Extract the [X, Y] coordinate from the center of the cell holding the provided text.  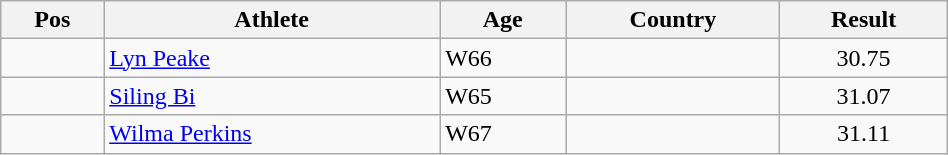
Country [673, 20]
Pos [52, 20]
Age [503, 20]
W66 [503, 58]
W65 [503, 96]
30.75 [864, 58]
W67 [503, 134]
Athlete [272, 20]
31.11 [864, 134]
Wilma Perkins [272, 134]
Result [864, 20]
Lyn Peake [272, 58]
31.07 [864, 96]
Siling Bi [272, 96]
